From the cell containing the given text, extract its center point as (x, y) coordinate. 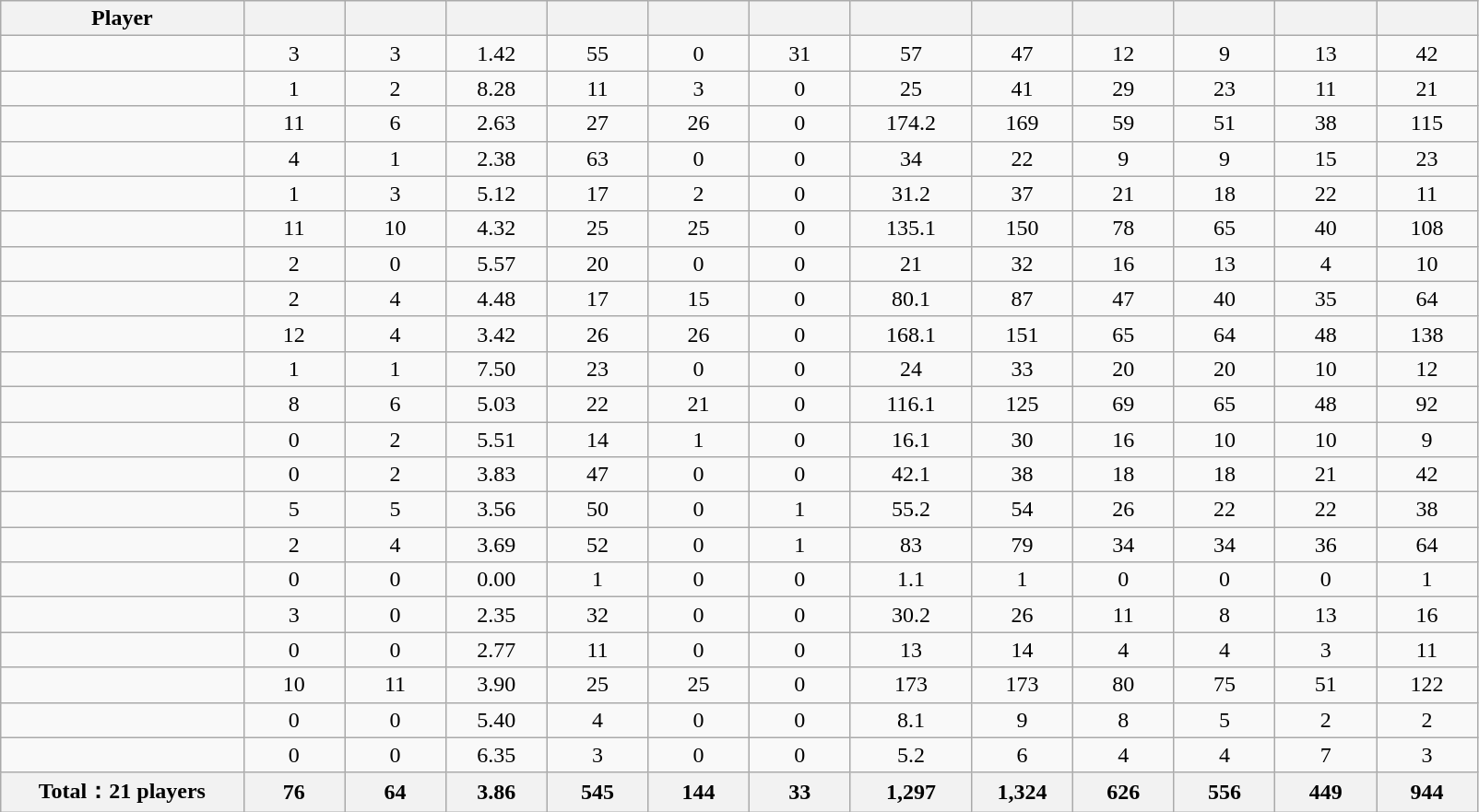
0.00 (496, 580)
944 (1427, 793)
30 (1023, 440)
50 (598, 510)
108 (1427, 229)
1,324 (1023, 793)
125 (1023, 404)
174.2 (911, 124)
Player (122, 18)
16.1 (911, 440)
1,297 (911, 793)
83 (911, 545)
1.42 (496, 53)
151 (1023, 334)
3.90 (496, 685)
3.42 (496, 334)
2.35 (496, 615)
626 (1123, 793)
31.2 (911, 194)
138 (1427, 334)
2.77 (496, 650)
8.1 (911, 720)
42.1 (911, 475)
54 (1023, 510)
69 (1123, 404)
63 (598, 159)
169 (1023, 124)
78 (1123, 229)
116.1 (911, 404)
75 (1225, 685)
449 (1326, 793)
37 (1023, 194)
4.32 (496, 229)
59 (1123, 124)
76 (294, 793)
27 (598, 124)
3.69 (496, 545)
30.2 (911, 615)
92 (1427, 404)
29 (1123, 88)
80.1 (911, 299)
5.03 (496, 404)
2.63 (496, 124)
Total：21 players (122, 793)
6.35 (496, 755)
556 (1225, 793)
52 (598, 545)
7 (1326, 755)
3.83 (496, 475)
545 (598, 793)
4.48 (496, 299)
35 (1326, 299)
168.1 (911, 334)
24 (911, 369)
7.50 (496, 369)
41 (1023, 88)
122 (1427, 685)
115 (1427, 124)
5.40 (496, 720)
150 (1023, 229)
57 (911, 53)
55 (598, 53)
36 (1326, 545)
31 (799, 53)
2.38 (496, 159)
80 (1123, 685)
55.2 (911, 510)
1.1 (911, 580)
79 (1023, 545)
144 (699, 793)
5.51 (496, 440)
135.1 (911, 229)
8.28 (496, 88)
3.56 (496, 510)
5.2 (911, 755)
87 (1023, 299)
5.57 (496, 264)
3.86 (496, 793)
5.12 (496, 194)
